Output the [X, Y] coordinate of the center of the cell containing the given text.  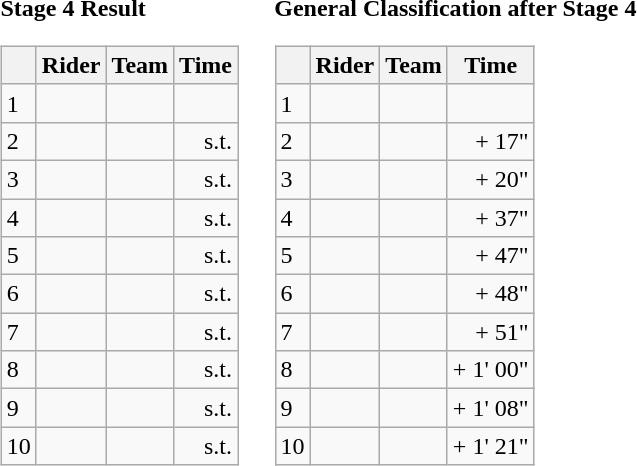
+ 1' 21" [490, 446]
+ 37" [490, 217]
+ 17" [490, 141]
+ 51" [490, 332]
+ 48" [490, 294]
+ 47" [490, 256]
+ 1' 08" [490, 408]
+ 1' 00" [490, 370]
+ 20" [490, 179]
